Locate the cell with the specified text and output its (x, y) center coordinate. 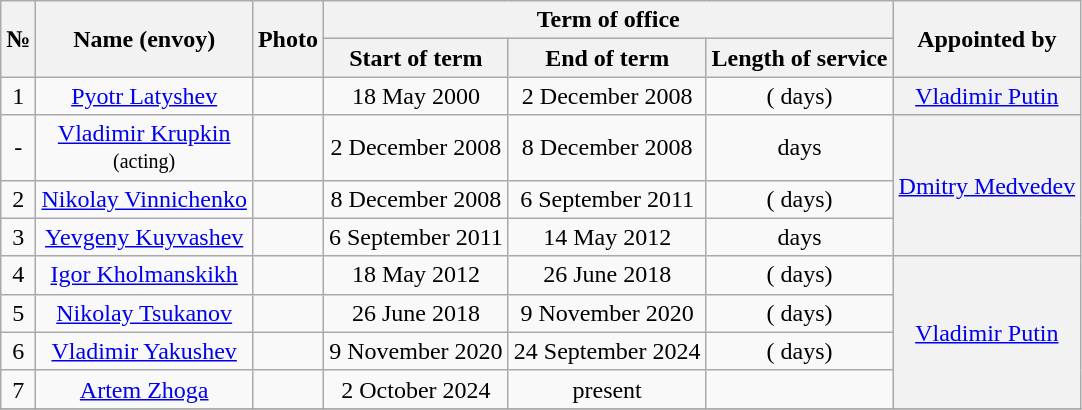
Length of service (800, 58)
24 September 2024 (607, 351)
18 May 2012 (416, 275)
End of term (607, 58)
1 (18, 96)
Vladimir Yakushev (144, 351)
Vladimir Krupkin(acting) (144, 148)
5 (18, 313)
Yevgeny Kuyvashev (144, 237)
Appointed by (987, 39)
№ (18, 39)
Term of office (608, 20)
Pyotr Latyshev (144, 96)
- (18, 148)
3 (18, 237)
6 (18, 351)
2 (18, 199)
present (607, 389)
7 (18, 389)
Photo (288, 39)
Nikolay Vinnichenko (144, 199)
Name (envoy) (144, 39)
Artem Zhoga (144, 389)
Igor Kholmanskikh (144, 275)
4 (18, 275)
Dmitry Medvedev (987, 186)
Start of term (416, 58)
14 May 2012 (607, 237)
2 October 2024 (416, 389)
18 May 2000 (416, 96)
Nikolay Tsukanov (144, 313)
